Extract the (X, Y) coordinate from the center of the cell holding the provided text.  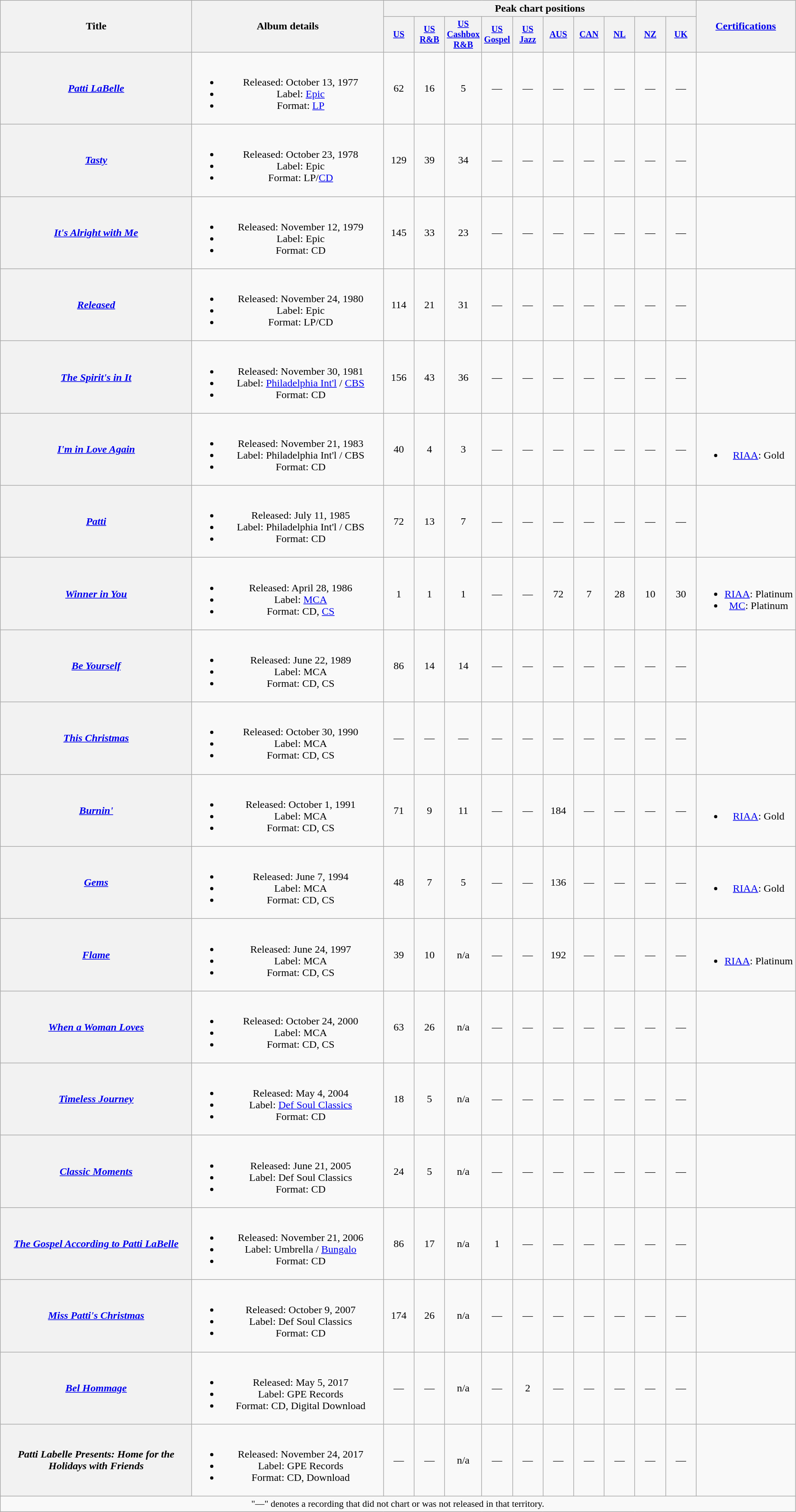
Released: November 24, 1980Label: EpicFormat: LP/CD (288, 305)
Miss Patti's Christmas (96, 1316)
AUS (559, 35)
US (399, 35)
Released: June 21, 2005Label: Def Soul ClassicsFormat: CD (288, 1171)
Released: November 24, 2017Label: GPE RecordsFormat: CD, Download (288, 1460)
28 (620, 594)
Burnin' (96, 810)
192 (559, 954)
136 (559, 883)
Patti LaBelle (96, 88)
21 (430, 305)
Released (96, 305)
30 (681, 594)
17 (430, 1243)
Certifications (745, 26)
Released: June 24, 1997Label: MCAFormat: CD, CS (288, 954)
Released: October 24, 2000Label: MCAFormat: CD, CS (288, 1027)
Released: November 21, 2006Label: Umbrella / BungaloFormat: CD (288, 1243)
114 (399, 305)
48 (399, 883)
3 (464, 450)
Released: October 9, 2007Label: Def Soul ClassicsFormat: CD (288, 1316)
71 (399, 810)
40 (399, 450)
63 (399, 1027)
34 (464, 161)
174 (399, 1316)
31 (464, 305)
Timeless Journey (96, 1099)
184 (559, 810)
US Gospel (497, 35)
23 (464, 233)
Peak chart positions (540, 9)
2 (527, 1388)
156 (399, 377)
Released: May 4, 2004Label: Def Soul ClassicsFormat: CD (288, 1099)
This Christmas (96, 738)
I'm in Love Again (96, 450)
When a Woman Loves (96, 1027)
CAN (589, 35)
Tasty (96, 161)
Released: November 21, 1983Label: Philadelphia Int'l / CBSFormat: CD (288, 450)
13 (430, 521)
Flame (96, 954)
Released: November 12, 1979Label: EpicFormat: CD (288, 233)
Released: June 7, 1994Label: MCAFormat: CD, CS (288, 883)
Released: October 30, 1990Label: MCAFormat: CD, CS (288, 738)
NL (620, 35)
Be Yourself (96, 666)
The Gospel According to Patti LaBelle (96, 1243)
145 (399, 233)
Patti Labelle Presents: Home for the Holidays with Friends (96, 1460)
129 (399, 161)
Released: April 28, 1986Label: MCAFormat: CD, CS (288, 594)
The Spirit's in It (96, 377)
It's Alright with Me (96, 233)
Released: July 11, 1985Label: Philadelphia Int'l / CBSFormat: CD (288, 521)
US R&B (430, 35)
43 (430, 377)
Released: October 1, 1991Label: MCAFormat: CD, CS (288, 810)
Released: October 23, 1978Label: EpicFormat: LP/CD (288, 161)
Winner in You (96, 594)
Patti (96, 521)
Released: June 22, 1989Label: MCAFormat: CD, CS (288, 666)
33 (430, 233)
RIAA: PlatinumMC: Platinum (745, 594)
Released: October 13, 1977Label: EpicFormat: LP (288, 88)
11 (464, 810)
62 (399, 88)
Title (96, 26)
Bel Hommage (96, 1388)
US Jazz (527, 35)
18 (399, 1099)
NZ (650, 35)
24 (399, 1171)
RIAA: Platinum (745, 954)
36 (464, 377)
US Cashbox R&B (464, 35)
4 (430, 450)
16 (430, 88)
Released: May 5, 2017Label: GPE RecordsFormat: CD, Digital Download (288, 1388)
9 (430, 810)
"—" denotes a recording that did not chart or was not released in that territory. (398, 1504)
Gems (96, 883)
Album details (288, 26)
Classic Moments (96, 1171)
UK (681, 35)
Released: November 30, 1981Label: Philadelphia Int'l / CBSFormat: CD (288, 377)
